Scan for the cell matching the given text and deliver its (x, y) coordinate at center. 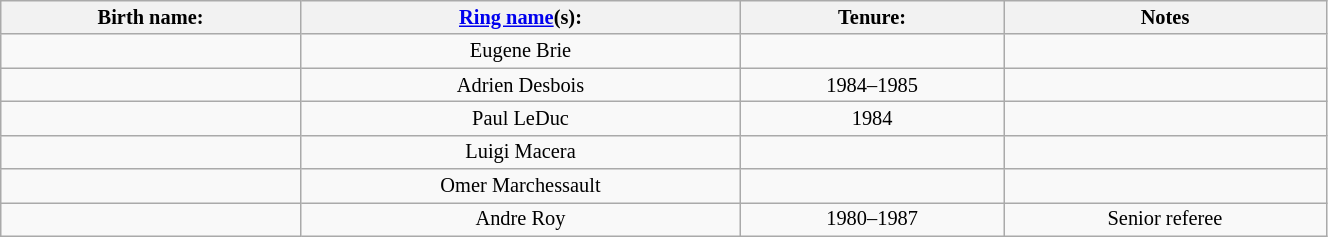
Paul LeDuc (520, 118)
1980–1987 (872, 219)
Adrien Desbois (520, 85)
Tenure: (872, 17)
Birth name: (151, 17)
Notes (1166, 17)
Luigi Macera (520, 152)
Senior referee (1166, 219)
Ring name(s): (520, 17)
1984 (872, 118)
Eugene Brie (520, 51)
Andre Roy (520, 219)
1984–1985 (872, 85)
Omer Marchessault (520, 186)
